Pinpoint the cell where the given text exists, returning its [x, y] midpoint coordinate. 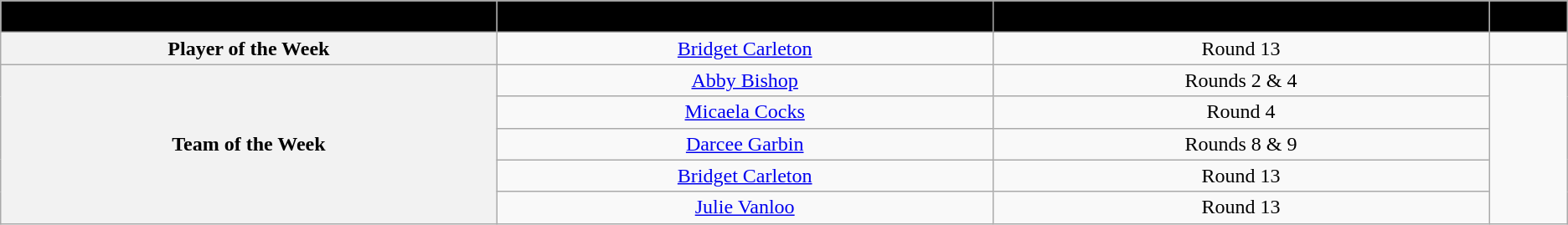
Round(s) [1240, 17]
Award [249, 17]
Player of the Week [249, 49]
Ref. [1529, 17]
Darcee Garbin [745, 144]
Abby Bishop [745, 80]
Team of the Week [249, 144]
Recipient [745, 17]
Rounds 8 & 9 [1240, 144]
Julie Vanloo [745, 207]
Micaela Cocks [745, 112]
Rounds 2 & 4 [1240, 80]
Round 4 [1240, 112]
